Return the [X, Y] coordinate for the center point of the cell that contains the specified text.  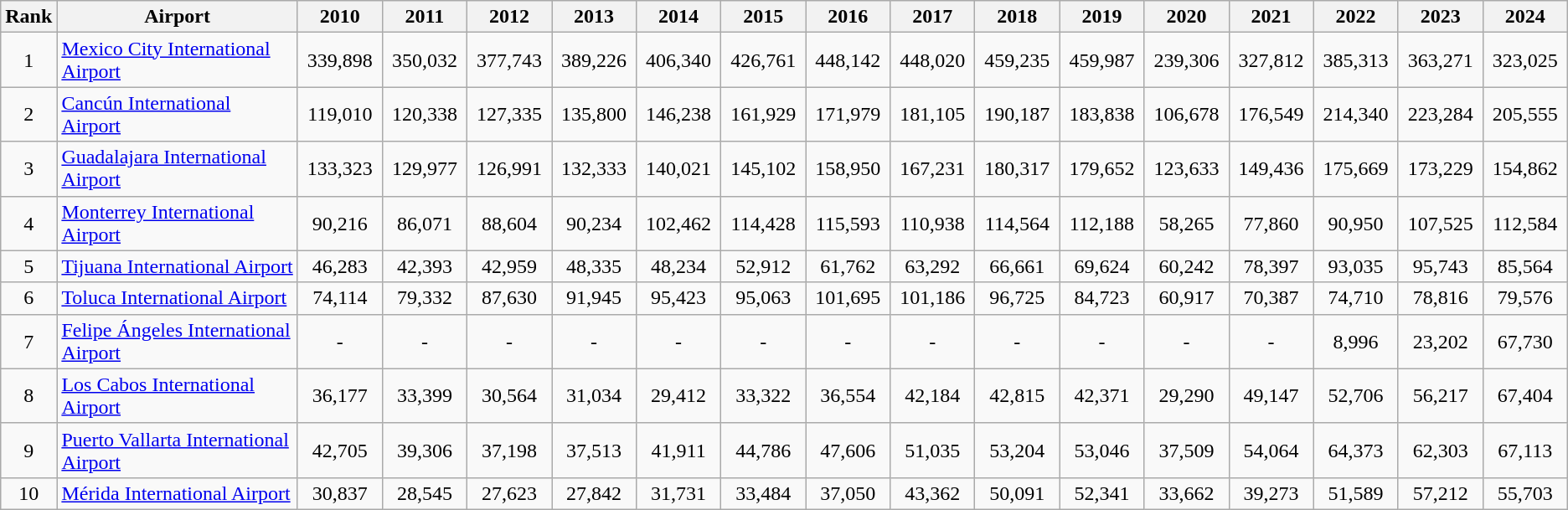
10 [28, 493]
54,064 [1271, 451]
42,815 [1017, 395]
31,731 [678, 493]
214,340 [1355, 114]
28,545 [424, 493]
33,662 [1186, 493]
57,212 [1441, 493]
37,198 [509, 451]
5 [28, 266]
49,147 [1271, 395]
2011 [424, 17]
114,564 [1017, 223]
39,306 [424, 451]
43,362 [933, 493]
74,710 [1355, 298]
47,606 [848, 451]
85,564 [1524, 266]
77,860 [1271, 223]
183,838 [1102, 114]
115,593 [848, 223]
2015 [764, 17]
406,340 [678, 60]
Felipe Ángeles International Airport [178, 342]
67,113 [1524, 451]
7 [28, 342]
37,050 [848, 493]
223,284 [1441, 114]
93,035 [1355, 266]
33,399 [424, 395]
39,273 [1271, 493]
129,977 [424, 169]
42,371 [1102, 395]
61,762 [848, 266]
51,035 [933, 451]
2 [28, 114]
44,786 [764, 451]
8,996 [1355, 342]
86,071 [424, 223]
70,387 [1271, 298]
42,184 [933, 395]
173,229 [1441, 169]
36,177 [340, 395]
46,283 [340, 266]
27,623 [509, 493]
3 [28, 169]
2022 [1355, 17]
101,186 [933, 298]
102,462 [678, 223]
Los Cabos International Airport [178, 395]
91,945 [593, 298]
Mérida International Airport [178, 493]
69,624 [1102, 266]
Cancún International Airport [178, 114]
323,025 [1524, 60]
114,428 [764, 223]
Monterrey International Airport [178, 223]
190,187 [1017, 114]
79,332 [424, 298]
181,105 [933, 114]
52,912 [764, 266]
64,373 [1355, 451]
2016 [848, 17]
67,730 [1524, 342]
48,234 [678, 266]
60,242 [1186, 266]
179,652 [1102, 169]
90,234 [593, 223]
33,322 [764, 395]
126,991 [509, 169]
Guadalajara International Airport [178, 169]
37,513 [593, 451]
2019 [1102, 17]
2021 [1271, 17]
30,837 [340, 493]
2023 [1441, 17]
Tijuana International Airport [178, 266]
426,761 [764, 60]
30,564 [509, 395]
66,661 [1017, 266]
2014 [678, 17]
48,335 [593, 266]
2013 [593, 17]
52,341 [1102, 493]
112,584 [1524, 223]
50,091 [1017, 493]
106,678 [1186, 114]
101,695 [848, 298]
2018 [1017, 17]
53,046 [1102, 451]
42,393 [424, 266]
78,816 [1441, 298]
79,576 [1524, 298]
158,950 [848, 169]
74,114 [340, 298]
2020 [1186, 17]
67,404 [1524, 395]
Airport [178, 17]
8 [28, 395]
1 [28, 60]
205,555 [1524, 114]
42,705 [340, 451]
Mexico City International Airport [178, 60]
4 [28, 223]
95,423 [678, 298]
33,484 [764, 493]
239,306 [1186, 60]
60,917 [1186, 298]
363,271 [1441, 60]
145,102 [764, 169]
90,216 [340, 223]
120,338 [424, 114]
180,317 [1017, 169]
36,554 [848, 395]
51,589 [1355, 493]
29,290 [1186, 395]
339,898 [340, 60]
171,979 [848, 114]
2012 [509, 17]
2010 [340, 17]
52,706 [1355, 395]
140,021 [678, 169]
107,525 [1441, 223]
350,032 [424, 60]
78,397 [1271, 266]
27,842 [593, 493]
96,725 [1017, 298]
29,412 [678, 395]
2017 [933, 17]
448,020 [933, 60]
90,950 [1355, 223]
459,987 [1102, 60]
448,142 [848, 60]
Toluca International Airport [178, 298]
119,010 [340, 114]
41,911 [678, 451]
95,743 [1441, 266]
127,335 [509, 114]
2024 [1524, 17]
110,938 [933, 223]
Puerto Vallarta International Airport [178, 451]
459,235 [1017, 60]
62,303 [1441, 451]
88,604 [509, 223]
161,929 [764, 114]
31,034 [593, 395]
6 [28, 298]
176,549 [1271, 114]
55,703 [1524, 493]
149,436 [1271, 169]
63,292 [933, 266]
37,509 [1186, 451]
Rank [28, 17]
58,265 [1186, 223]
389,226 [593, 60]
9 [28, 451]
175,669 [1355, 169]
42,959 [509, 266]
377,743 [509, 60]
133,323 [340, 169]
132,333 [593, 169]
23,202 [1441, 342]
87,630 [509, 298]
327,812 [1271, 60]
167,231 [933, 169]
56,217 [1441, 395]
135,800 [593, 114]
53,204 [1017, 451]
154,862 [1524, 169]
123,633 [1186, 169]
84,723 [1102, 298]
95,063 [764, 298]
112,188 [1102, 223]
146,238 [678, 114]
385,313 [1355, 60]
